Identify which cell holds the provided text, then report its (X, Y) central coordinate. 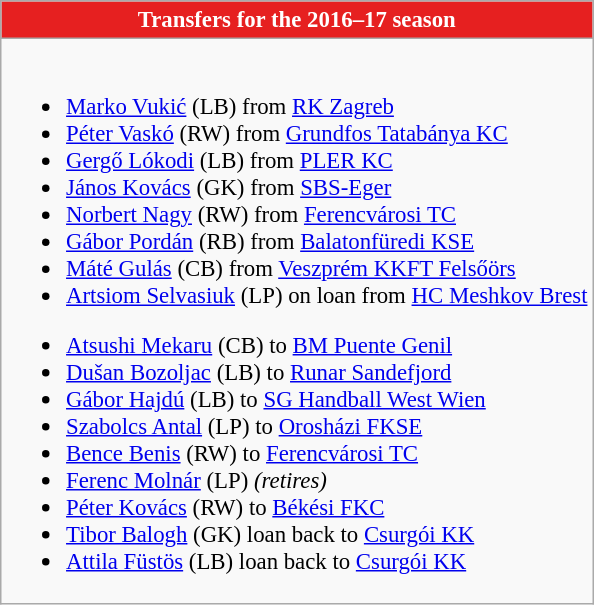
Transfers for the 2016–17 season (297, 20)
